Extract the (X, Y) coordinate from the center of the cell holding the provided text.  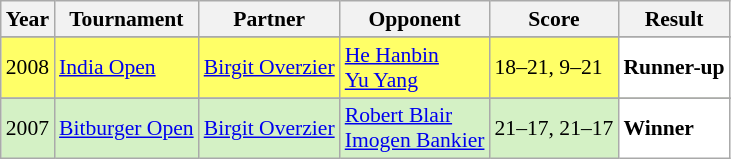
21–17, 21–17 (554, 128)
Winner (674, 128)
2008 (28, 68)
Score (554, 19)
Result (674, 19)
Runner-up (674, 68)
2007 (28, 128)
Opponent (415, 19)
Year (28, 19)
Tournament (126, 19)
India Open (126, 68)
Bitburger Open (126, 128)
He Hanbin Yu Yang (415, 68)
Partner (270, 19)
Robert Blair Imogen Bankier (415, 128)
18–21, 9–21 (554, 68)
